Return [x, y] of the center of cell containing provided text 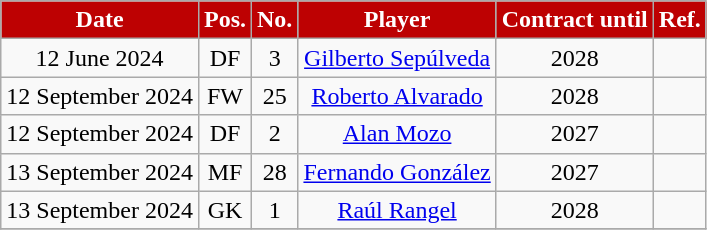
Gilberto Sepúlveda [397, 58]
3 [275, 58]
Roberto Alvarado [397, 96]
Date [100, 20]
Contract until [574, 20]
Fernando González [397, 172]
Raúl Rangel [397, 210]
Ref. [680, 20]
No. [275, 20]
12 June 2024 [100, 58]
28 [275, 172]
2 [275, 134]
Pos. [224, 20]
Alan Mozo [397, 134]
FW [224, 96]
GK [224, 210]
Player [397, 20]
MF [224, 172]
25 [275, 96]
1 [275, 210]
